Detect which cell encompasses the target text, then output its (X, Y) center coordinate. 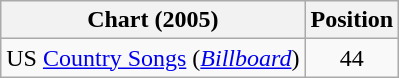
Chart (2005) (153, 20)
US Country Songs (Billboard) (153, 58)
44 (352, 58)
Position (352, 20)
